Determine the [x, y] coordinate at the center of the cell enclosing the given text.  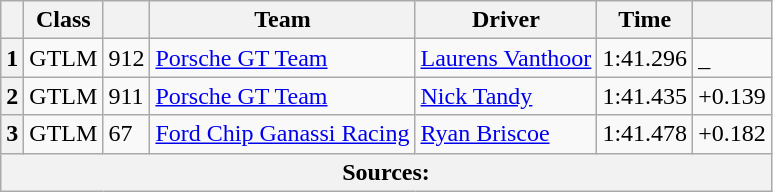
_ [732, 58]
1:41.478 [645, 134]
Time [645, 20]
Team [282, 20]
Sources: [386, 172]
1:41.296 [645, 58]
3 [12, 134]
2 [12, 96]
1:41.435 [645, 96]
912 [126, 58]
Driver [506, 20]
Laurens Vanthoor [506, 58]
Nick Tandy [506, 96]
1 [12, 58]
Class [64, 20]
+0.139 [732, 96]
+0.182 [732, 134]
911 [126, 96]
Ryan Briscoe [506, 134]
Ford Chip Ganassi Racing [282, 134]
67 [126, 134]
